Return [x, y] of the center of cell containing provided text 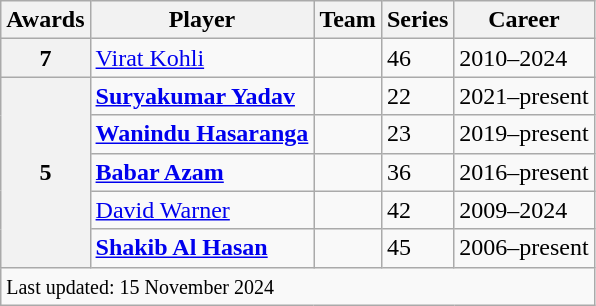
22 [417, 96]
45 [417, 248]
Career [524, 20]
2021–present [524, 96]
2016–present [524, 172]
David Warner [202, 210]
Babar Azam [202, 172]
2006–present [524, 248]
46 [417, 58]
Last updated: 15 November 2024 [298, 286]
42 [417, 210]
Suryakumar Yadav [202, 96]
Virat Kohli [202, 58]
Shakib Al Hasan [202, 248]
Awards [46, 20]
23 [417, 134]
5 [46, 172]
36 [417, 172]
7 [46, 58]
2010–2024 [524, 58]
Team [348, 20]
Player [202, 20]
Series [417, 20]
Wanindu Hasaranga [202, 134]
2019–present [524, 134]
2009–2024 [524, 210]
